For the text-containing cell, return its midpoint in (X, Y) coordinate format. 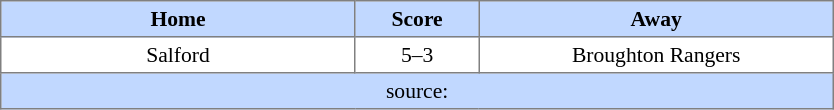
Home (178, 19)
Away (656, 19)
5–3 (417, 55)
Broughton Rangers (656, 55)
Score (417, 19)
source: (418, 91)
Salford (178, 55)
